Search for the cell housing the specified text and yield its [x, y] center coordinate. 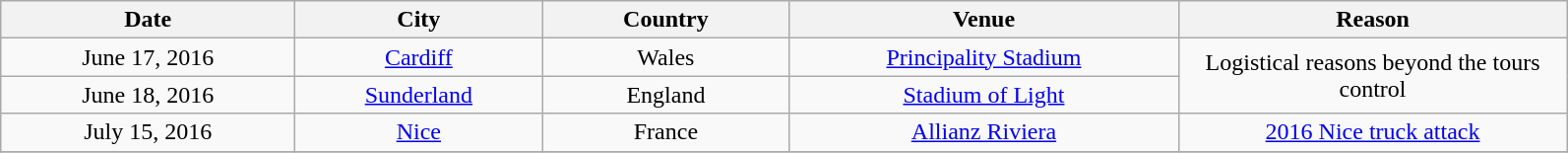
Principality Stadium [984, 57]
Reason [1372, 20]
Country [665, 20]
Sunderland [419, 95]
Logistical reasons beyond the tours control [1372, 76]
England [665, 95]
2016 Nice truck attack [1372, 132]
Stadium of Light [984, 95]
Allianz Riviera [984, 132]
June 18, 2016 [148, 95]
France [665, 132]
Venue [984, 20]
Cardiff [419, 57]
Nice [419, 132]
Wales [665, 57]
July 15, 2016 [148, 132]
Date [148, 20]
City [419, 20]
June 17, 2016 [148, 57]
